Find where the given text appears and provide that cell's center as (X, Y) coordinate. 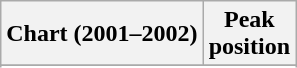
Chart (2001–2002) (102, 34)
Peakposition (249, 34)
